Identify which cell holds the provided text, then report its [X, Y] central coordinate. 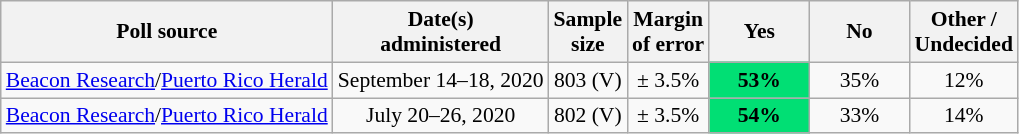
14% [964, 116]
35% [859, 80]
September 14–18, 2020 [441, 80]
12% [964, 80]
802 (V) [588, 116]
Other /Undecided [964, 32]
53% [759, 80]
No [859, 32]
Yes [759, 32]
Marginof error [668, 32]
803 (V) [588, 80]
Samplesize [588, 32]
33% [859, 116]
Poll source [167, 32]
Date(s)administered [441, 32]
July 20–26, 2020 [441, 116]
54% [759, 116]
